Scan for the cell matching the given text and deliver its (X, Y) coordinate at center. 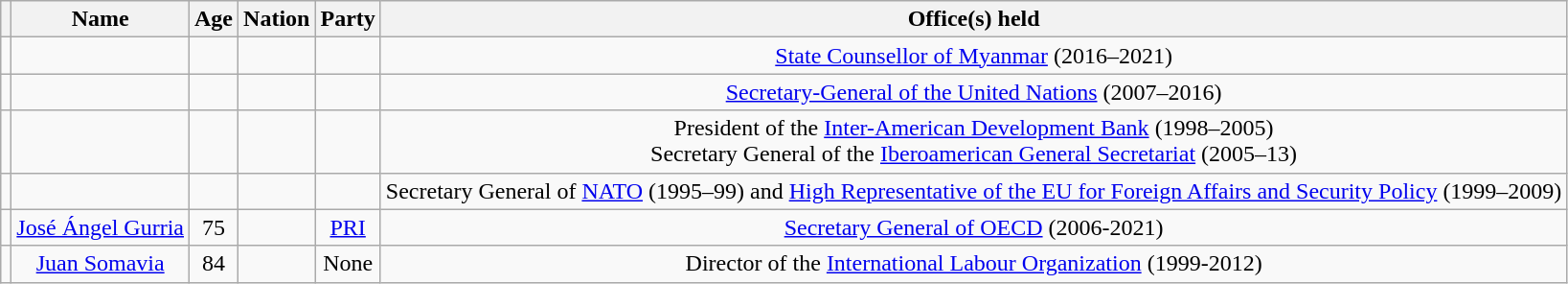
Secretary General of OECD (2006-2021) (973, 227)
None (348, 264)
Director of the International Labour Organization (1999-2012) (973, 264)
José Ángel Gurria (101, 227)
PRI (348, 227)
Nation (277, 19)
84 (215, 264)
75 (215, 227)
Secretary-General of the United Nations (2007–2016) (973, 92)
Office(s) held (973, 19)
Name (101, 19)
State Counsellor of Myanmar (2016–2021) (973, 56)
President of the Inter-American Development Bank (1998–2005)Secretary General of the Iberoamerican General Secretariat (2005–13) (973, 142)
Juan Somavia (101, 264)
Age (215, 19)
Party (348, 19)
Secretary General of NATO (1995–99) and High Representative of the EU for Foreign Affairs and Security Policy (1999–2009) (973, 191)
